From the cell containing the given text, extract its center point as (x, y) coordinate. 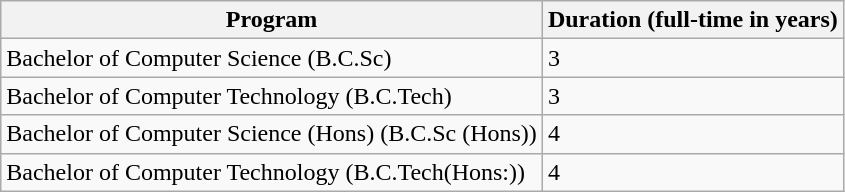
Program (272, 20)
Bachelor of Computer Technology (B.C.Tech) (272, 96)
Duration (full-time in years) (692, 20)
Bachelor of Computer Science (Hons) (B.C.Sc (Hons)) (272, 134)
Bachelor of Computer Technology (B.C.Tech(Hons:)) (272, 172)
Bachelor of Computer Science (B.C.Sc) (272, 58)
